Determine the (x, y) coordinate at the center of the cell enclosing the given text.  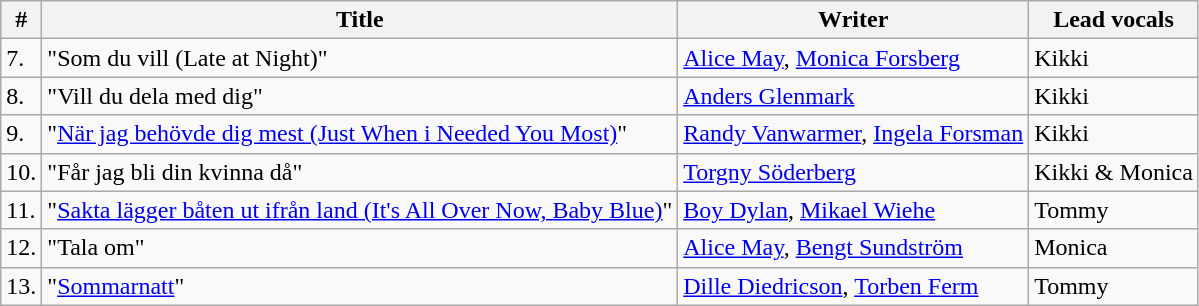
Boy Dylan, Mikael Wiehe (854, 210)
Alice May, Bengt Sundström (854, 248)
Monica (1114, 248)
"Tala om" (360, 248)
Alice May, Monica Forsberg (854, 58)
"Får jag bli din kvinna då" (360, 172)
Title (360, 20)
Dille Diedricson, Torben Ferm (854, 286)
10. (22, 172)
13. (22, 286)
9. (22, 134)
"Som du vill (Late at Night)" (360, 58)
11. (22, 210)
Writer (854, 20)
# (22, 20)
12. (22, 248)
Randy Vanwarmer, Ingela Forsman (854, 134)
"När jag behövde dig mest (Just When i Needed You Most)" (360, 134)
Kikki & Monica (1114, 172)
Anders Glenmark (854, 96)
8. (22, 96)
"Sakta lägger båten ut ifrån land (It's All Over Now, Baby Blue)" (360, 210)
Lead vocals (1114, 20)
"Sommarnatt" (360, 286)
7. (22, 58)
"Vill du dela med dig" (360, 96)
Torgny Söderberg (854, 172)
